Output the (x, y) coordinate of the center of the cell containing the given text.  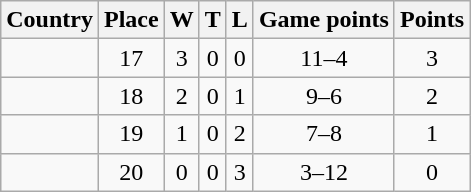
W (182, 20)
11–4 (324, 58)
Game points (324, 20)
T (212, 20)
9–6 (324, 96)
20 (131, 172)
3–12 (324, 172)
Place (131, 20)
19 (131, 134)
L (240, 20)
7–8 (324, 134)
17 (131, 58)
Points (432, 20)
Country (50, 20)
18 (131, 96)
